From the cell containing the given text, extract its center point as [x, y] coordinate. 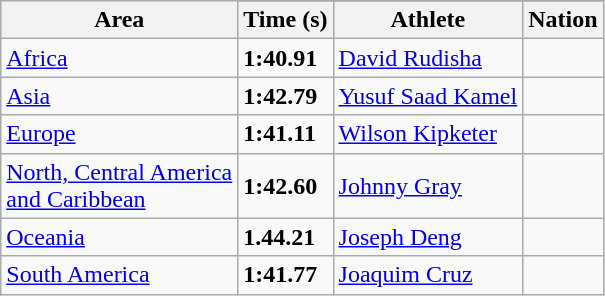
1:41.77 [286, 275]
Africa [120, 58]
1.44.21 [286, 237]
Oceania [120, 237]
1:42.60 [286, 186]
Yusuf Saad Kamel [428, 96]
Wilson Kipketer [428, 134]
Athlete [428, 20]
North, Central America and Caribbean [120, 186]
1:42.79 [286, 96]
David Rudisha [428, 58]
1:41.11 [286, 134]
Area [120, 20]
Joseph Deng [428, 237]
Joaquim Cruz [428, 275]
Time (s) [286, 20]
Europe [120, 134]
1:40.91 [286, 58]
Johnny Gray [428, 186]
Nation [563, 20]
South America [120, 275]
Asia [120, 96]
